Provide the (x, y) coordinate of the cell's center where the given text is located.  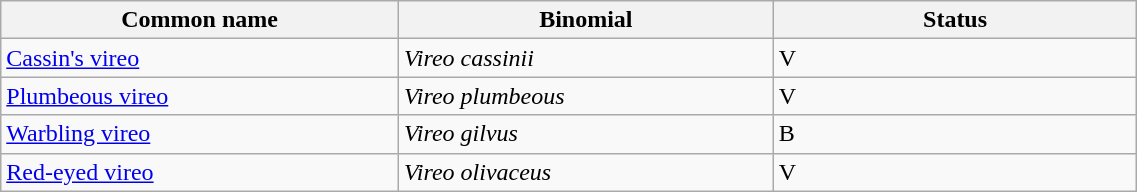
Status (955, 20)
Vireo olivaceus (586, 172)
Vireo plumbeous (586, 96)
Vireo gilvus (586, 134)
Red-eyed vireo (200, 172)
Cassin's vireo (200, 58)
B (955, 134)
Warbling vireo (200, 134)
Vireo cassinii (586, 58)
Plumbeous vireo (200, 96)
Binomial (586, 20)
Common name (200, 20)
